Search for the cell housing the specified text and yield its (x, y) center coordinate. 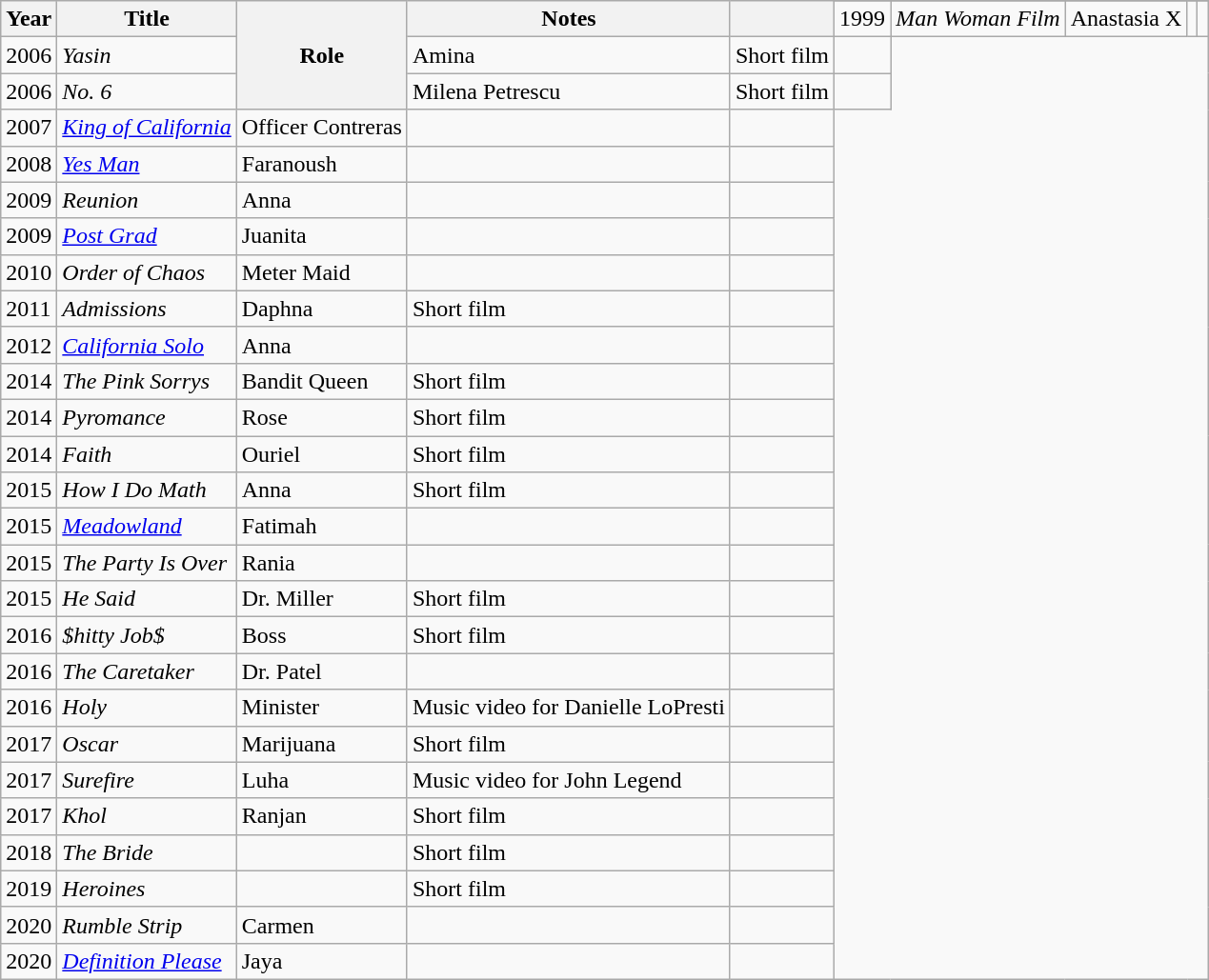
2008 (29, 164)
Meadowland (147, 527)
Title (147, 19)
Boss (322, 635)
Ranjan (322, 816)
2019 (29, 889)
The Caretaker (147, 671)
Meter Maid (322, 272)
Khol (147, 816)
Jaya (322, 961)
Music video for John Legend (568, 780)
Year (29, 19)
Yasin (147, 55)
He Said (147, 599)
2018 (29, 852)
Music video for Danielle LoPresti (568, 708)
California Solo (147, 345)
Heroines (147, 889)
Rania (322, 563)
Definition Please (147, 961)
Man Woman Film (978, 19)
Order of Chaos (147, 272)
Dr. Patel (322, 671)
2010 (29, 272)
Holy (147, 708)
Luha (322, 780)
2011 (29, 309)
The Bride (147, 852)
Pyromance (147, 417)
2007 (29, 128)
Faith (147, 454)
How I Do Math (147, 490)
Fatimah (322, 527)
Role (322, 55)
Marijuana (322, 744)
Rumble Strip (147, 925)
Dr. Miller (322, 599)
Yes Man (147, 164)
$hitty Job$ (147, 635)
Notes (568, 19)
Juanita (322, 236)
Milena Petrescu (568, 91)
Anastasia X (1126, 19)
Admissions (147, 309)
Officer Contreras (322, 128)
2012 (29, 345)
Rose (322, 417)
King of California (147, 128)
The Pink Sorrys (147, 381)
The Party Is Over (147, 563)
No. 6 (147, 91)
Amina (568, 55)
Bandit Queen (322, 381)
1999 (863, 19)
Carmen (322, 925)
Surefire (147, 780)
Reunion (147, 200)
Minister (322, 708)
Faranoush (322, 164)
Post Grad (147, 236)
Ouriel (322, 454)
Daphna (322, 309)
Oscar (147, 744)
